Output the (x, y) coordinate of the center of the cell containing the given text.  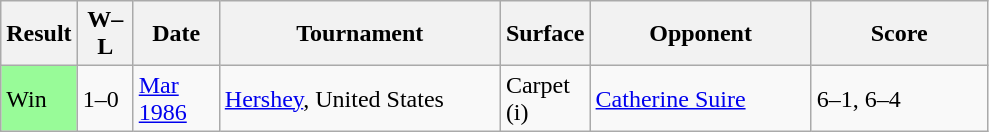
Opponent (700, 34)
Win (39, 98)
Surface (545, 34)
6–1, 6–4 (899, 98)
1–0 (105, 98)
W–L (105, 34)
Tournament (360, 34)
Result (39, 34)
Score (899, 34)
Hershey, United States (360, 98)
Catherine Suire (700, 98)
Date (176, 34)
Carpet (i) (545, 98)
Mar 1986 (176, 98)
